Pinpoint the cell where the given text exists, returning its (X, Y) midpoint coordinate. 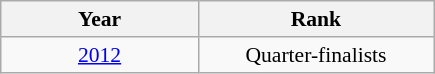
Rank (316, 19)
Quarter-finalists (316, 55)
Year (100, 19)
2012 (100, 55)
